Pinpoint the cell where the given text exists, returning its (X, Y) midpoint coordinate. 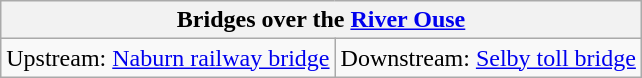
Upstream: Naburn railway bridge (168, 58)
Bridges over the River Ouse (322, 20)
Downstream: Selby toll bridge (488, 58)
